For the text-containing cell, return its midpoint in [x, y] coordinate format. 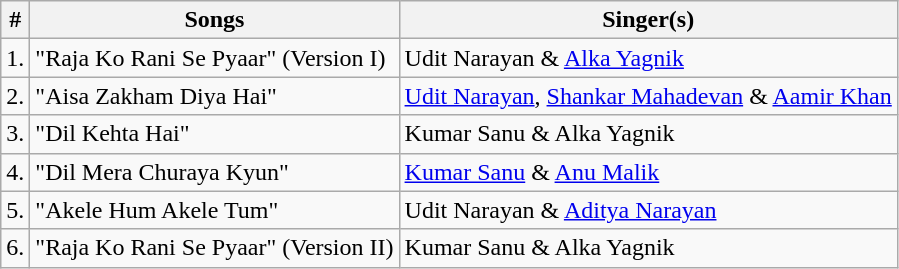
Udit Narayan, Shankar Mahadevan & Aamir Khan [648, 96]
"Akele Hum Akele Tum" [214, 210]
"Raja Ko Rani Se Pyaar" (Version I) [214, 58]
6. [16, 248]
3. [16, 134]
"Aisa Zakham Diya Hai" [214, 96]
"Dil Mera Churaya Kyun" [214, 172]
2. [16, 96]
# [16, 20]
Singer(s) [648, 20]
"Raja Ko Rani Se Pyaar" (Version II) [214, 248]
Udit Narayan & Alka Yagnik [648, 58]
"Dil Kehta Hai" [214, 134]
Songs [214, 20]
4. [16, 172]
Kumar Sanu & Anu Malik [648, 172]
Udit Narayan & Aditya Narayan [648, 210]
5. [16, 210]
1. [16, 58]
